Provide the [x, y] coordinate of the cell's center where the given text is located.  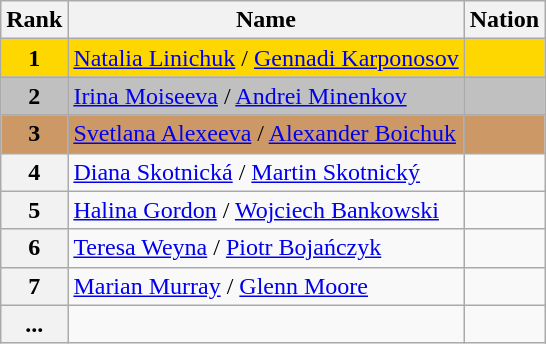
Halina Gordon / Wojciech Bankowski [266, 210]
1 [34, 58]
Diana Skotnická / Martin Skotnický [266, 172]
Rank [34, 20]
Nation [504, 20]
Svetlana Alexeeva / Alexander Boichuk [266, 134]
6 [34, 248]
... [34, 324]
Marian Murray / Glenn Moore [266, 286]
Teresa Weyna / Piotr Bojańczyk [266, 248]
5 [34, 210]
Natalia Linichuk / Gennadi Karponosov [266, 58]
4 [34, 172]
2 [34, 96]
Name [266, 20]
7 [34, 286]
3 [34, 134]
Irina Moiseeva / Andrei Minenkov [266, 96]
